Scan for the cell matching the given text and deliver its [x, y] coordinate at center. 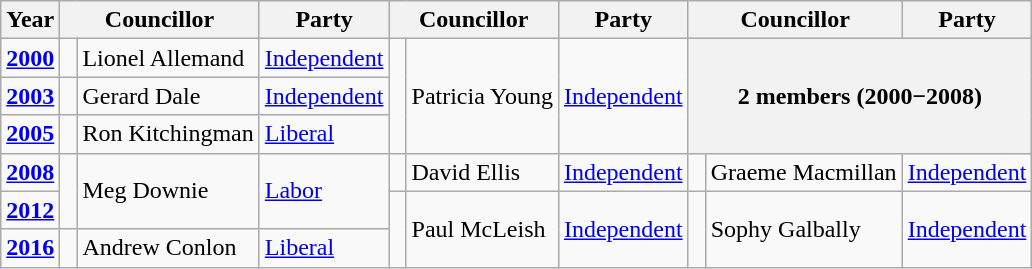
Patricia Young [482, 96]
Graeme Macmillan [804, 172]
2016 [30, 248]
2005 [30, 134]
Lionel Allemand [168, 58]
Year [30, 20]
2000 [30, 58]
2008 [30, 172]
Meg Downie [168, 191]
Gerard Dale [168, 96]
2012 [30, 210]
2 members (2000−2008) [860, 96]
Labor [324, 191]
David Ellis [482, 172]
Ron Kitchingman [168, 134]
Sophy Galbally [804, 229]
2003 [30, 96]
Andrew Conlon [168, 248]
Paul McLeish [482, 229]
